Return [X, Y] of the center of cell containing provided text 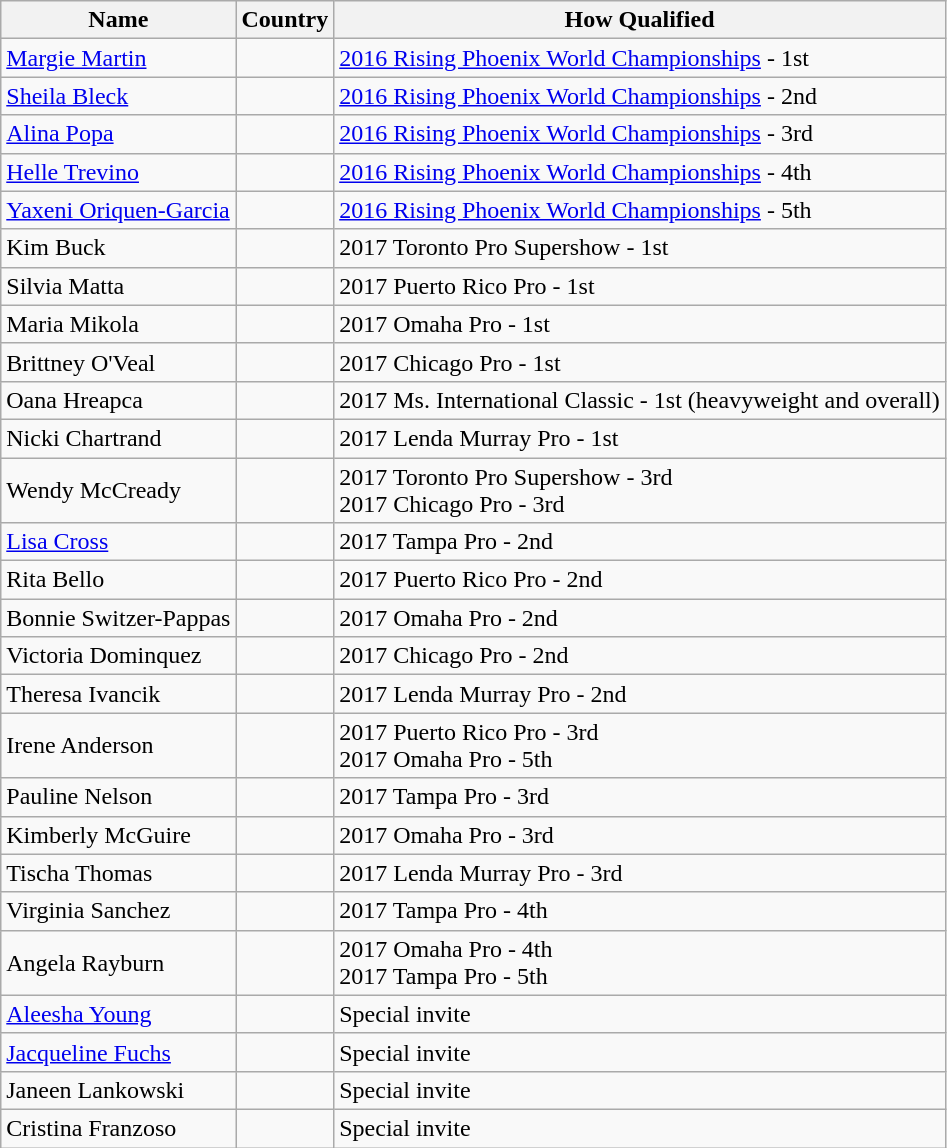
Cristina Franzoso [118, 1128]
Sheila Bleck [118, 96]
2017 Puerto Rico Pro - 3rd2017 Omaha Pro - 5th [640, 746]
Irene Anderson [118, 746]
2017 Omaha Pro - 4th2017 Tampa Pro - 5th [640, 962]
Rita Bello [118, 580]
2017 Omaha Pro - 2nd [640, 618]
2016 Rising Phoenix World Championships - 1st [640, 58]
Aleesha Young [118, 1014]
Bonnie Switzer-Pappas [118, 618]
2017 Toronto Pro Supershow - 3rd2017 Chicago Pro - 3rd [640, 490]
2017 Omaha Pro - 1st [640, 324]
2017 Omaha Pro - 3rd [640, 835]
Brittney O'Veal [118, 362]
2016 Rising Phoenix World Championships - 5th [640, 210]
2017 Tampa Pro - 2nd [640, 542]
2017 Tampa Pro - 4th [640, 911]
Yaxeni Oriquen-Garcia [118, 210]
Pauline Nelson [118, 797]
Helle Trevino [118, 172]
2017 Lenda Murray Pro - 2nd [640, 694]
2017 Chicago Pro - 2nd [640, 656]
Angela Rayburn [118, 962]
Oana Hreapca [118, 400]
Wendy McCready [118, 490]
Kim Buck [118, 248]
Theresa Ivancik [118, 694]
2016 Rising Phoenix World Championships - 3rd [640, 134]
Silvia Matta [118, 286]
Margie Martin [118, 58]
2017 Tampa Pro - 3rd [640, 797]
How Qualified [640, 20]
2016 Rising Phoenix World Championships - 4th [640, 172]
Virginia Sanchez [118, 911]
Jacqueline Fuchs [118, 1052]
2017 Toronto Pro Supershow - 1st [640, 248]
Alina Popa [118, 134]
2017 Lenda Murray Pro - 3rd [640, 873]
Nicki Chartrand [118, 438]
Tischa Thomas [118, 873]
2017 Chicago Pro - 1st [640, 362]
Lisa Cross [118, 542]
2017 Puerto Rico Pro - 2nd [640, 580]
2016 Rising Phoenix World Championships - 2nd [640, 96]
Maria Mikola [118, 324]
Kimberly McGuire [118, 835]
Name [118, 20]
2017 Ms. International Classic - 1st (heavyweight and overall) [640, 400]
2017 Puerto Rico Pro - 1st [640, 286]
Janeen Lankowski [118, 1090]
Victoria Dominquez [118, 656]
2017 Lenda Murray Pro - 1st [640, 438]
Country [285, 20]
